Determine the (x, y) coordinate at the center of the cell enclosing the given text.  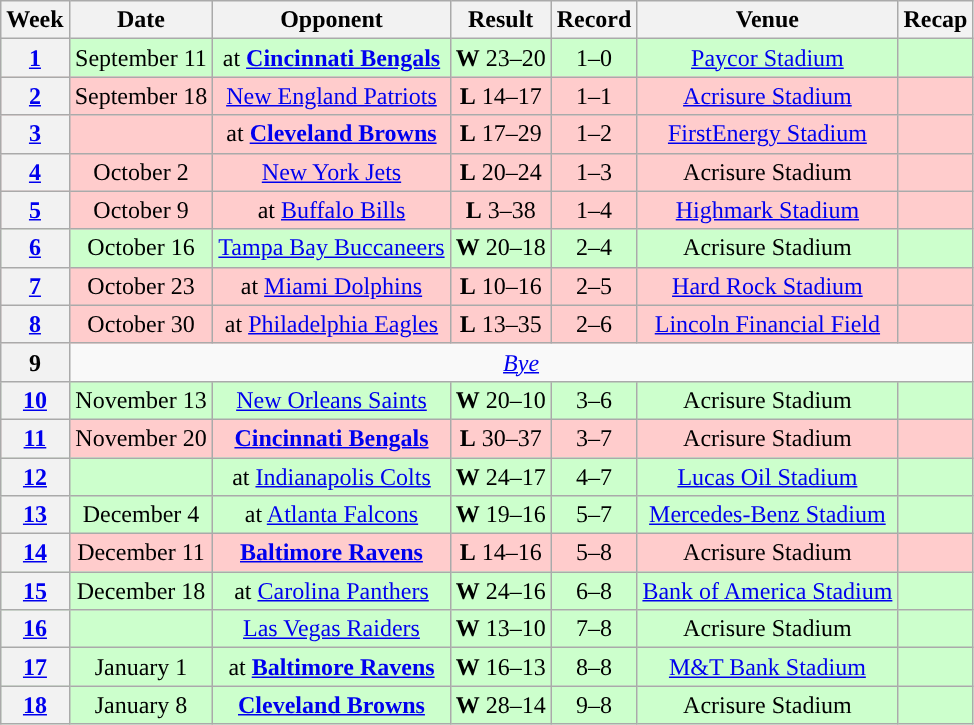
W 24–16 (500, 591)
L 14–16 (500, 553)
L 3–38 (500, 210)
15 (35, 591)
8–8 (594, 667)
New York Jets (332, 172)
L 30–37 (500, 438)
November 20 (141, 438)
13 (35, 515)
W 13–10 (500, 629)
Cincinnati Bengals (332, 438)
January 8 (141, 705)
3–7 (594, 438)
W 16–13 (500, 667)
W 20–10 (500, 400)
17 (35, 667)
Highmark Stadium (768, 210)
9–8 (594, 705)
M&T Bank Stadium (768, 667)
18 (35, 705)
W 28–14 (500, 705)
4 (35, 172)
5–7 (594, 515)
4–7 (594, 477)
W 19–16 (500, 515)
Venue (768, 20)
3 (35, 134)
1–4 (594, 210)
October 9 (141, 210)
at Indianapolis Colts (332, 477)
Hard Rock Stadium (768, 286)
Record (594, 20)
Opponent (332, 20)
Lincoln Financial Field (768, 324)
16 (35, 629)
L 14–17 (500, 96)
at Carolina Panthers (332, 591)
September 18 (141, 96)
September 11 (141, 58)
Bye (521, 362)
Bank of America Stadium (768, 591)
Cleveland Browns (332, 705)
2–6 (594, 324)
December 11 (141, 553)
New Orleans Saints (332, 400)
October 16 (141, 248)
1–2 (594, 134)
8 (35, 324)
December 18 (141, 591)
L 10–16 (500, 286)
11 (35, 438)
2–5 (594, 286)
5–8 (594, 553)
Result (500, 20)
Lucas Oil Stadium (768, 477)
Date (141, 20)
6 (35, 248)
Paycor Stadium (768, 58)
7 (35, 286)
at Atlanta Falcons (332, 515)
2 (35, 96)
7–8 (594, 629)
Recap (936, 20)
October 30 (141, 324)
10 (35, 400)
14 (35, 553)
at Cincinnati Bengals (332, 58)
9 (35, 362)
1–1 (594, 96)
FirstEnergy Stadium (768, 134)
at Buffalo Bills (332, 210)
5 (35, 210)
6–8 (594, 591)
Baltimore Ravens (332, 553)
October 23 (141, 286)
at Baltimore Ravens (332, 667)
1–0 (594, 58)
L 20–24 (500, 172)
Week (35, 20)
L 17–29 (500, 134)
1–3 (594, 172)
at Cleveland Browns (332, 134)
Tampa Bay Buccaneers (332, 248)
W 24–17 (500, 477)
Las Vegas Raiders (332, 629)
W 20–18 (500, 248)
L 13–35 (500, 324)
New England Patriots (332, 96)
Mercedes-Benz Stadium (768, 515)
at Miami Dolphins (332, 286)
December 4 (141, 515)
2–4 (594, 248)
November 13 (141, 400)
1 (35, 58)
October 2 (141, 172)
12 (35, 477)
3–6 (594, 400)
at Philadelphia Eagles (332, 324)
January 1 (141, 667)
W 23–20 (500, 58)
